Scan for the cell matching the given text and deliver its [x, y] coordinate at center. 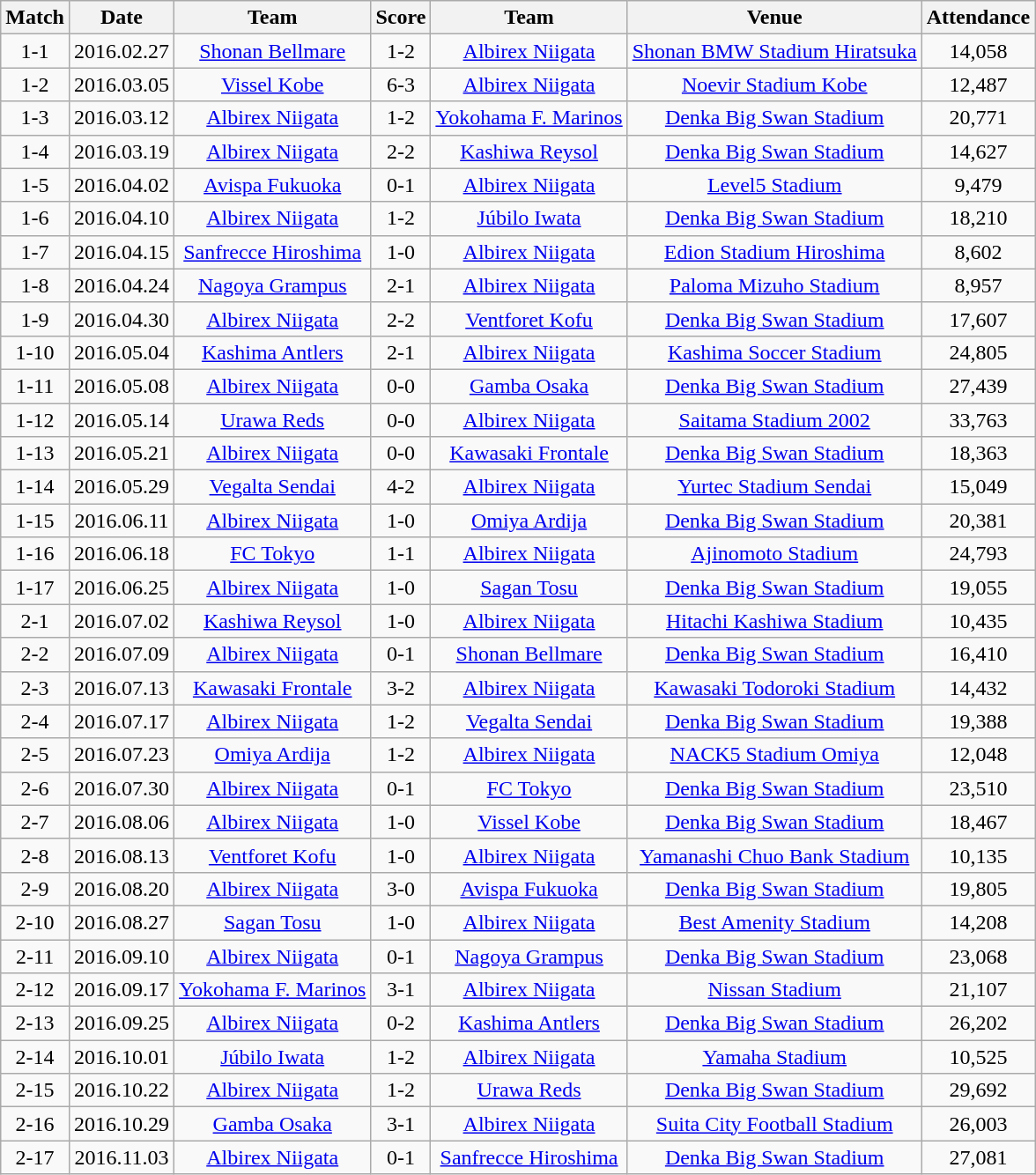
2016.09.17 [122, 990]
18,363 [978, 454]
12,048 [978, 755]
1-5 [35, 185]
Yurtec Stadium Sendai [774, 487]
2-15 [35, 1090]
Nissan Stadium [774, 990]
2-17 [35, 1157]
Attendance [978, 18]
Score [401, 18]
1-12 [35, 420]
2016.05.21 [122, 454]
2016.07.30 [122, 788]
2016.07.23 [122, 755]
2016.03.05 [122, 85]
2016.08.27 [122, 922]
18,210 [978, 218]
2-11 [35, 956]
Paloma Mizuho Stadium [774, 285]
19,805 [978, 889]
Date [122, 18]
Level5 Stadium [774, 185]
2-12 [35, 990]
2016.07.17 [122, 721]
10,435 [978, 621]
2-4 [35, 721]
Suita City Football Stadium [774, 1124]
Noevir Stadium Kobe [774, 85]
1-15 [35, 521]
2-16 [35, 1124]
1-11 [35, 386]
2016.05.29 [122, 487]
23,510 [978, 788]
1-13 [35, 454]
14,627 [978, 151]
2016.10.01 [122, 1057]
2-3 [35, 688]
24,793 [978, 554]
17,607 [978, 319]
2-14 [35, 1057]
1-16 [35, 554]
2016.07.02 [122, 621]
2016.04.24 [122, 285]
14,208 [978, 922]
1-17 [35, 587]
12,487 [978, 85]
1-10 [35, 352]
2-9 [35, 889]
26,202 [978, 1024]
Yamanashi Chuo Bank Stadium [774, 855]
2-7 [35, 822]
Match [35, 18]
2016.04.10 [122, 218]
2016.06.25 [122, 587]
Kashima Soccer Stadium [774, 352]
Saitama Stadium 2002 [774, 420]
Shonan BMW Stadium Hiratsuka [774, 51]
2016.10.22 [122, 1090]
1-4 [35, 151]
1-8 [35, 285]
2016.07.13 [122, 688]
2016.08.06 [122, 822]
8,957 [978, 285]
2016.05.04 [122, 352]
0-2 [401, 1024]
15,049 [978, 487]
2016.08.20 [122, 889]
14,058 [978, 51]
3-0 [401, 889]
24,805 [978, 352]
20,381 [978, 521]
2016.09.25 [122, 1024]
2016.06.11 [122, 521]
19,388 [978, 721]
2016.09.10 [122, 956]
2016.05.14 [122, 420]
6-3 [401, 85]
2016.02.27 [122, 51]
2-8 [35, 855]
Best Amenity Stadium [774, 922]
4-2 [401, 487]
33,763 [978, 420]
2016.08.13 [122, 855]
2016.11.03 [122, 1157]
1-14 [35, 487]
19,055 [978, 587]
21,107 [978, 990]
2016.05.08 [122, 386]
29,692 [978, 1090]
2-5 [35, 755]
10,135 [978, 855]
Hitachi Kashiwa Stadium [774, 621]
2016.10.29 [122, 1124]
26,003 [978, 1124]
18,467 [978, 822]
14,432 [978, 688]
2016.06.18 [122, 554]
2016.03.12 [122, 118]
23,068 [978, 956]
20,771 [978, 118]
27,081 [978, 1157]
NACK5 Stadium Omiya [774, 755]
Yamaha Stadium [774, 1057]
Kawasaki Todoroki Stadium [774, 688]
2016.03.19 [122, 151]
Edion Stadium Hiroshima [774, 252]
1-9 [35, 319]
2016.04.30 [122, 319]
27,439 [978, 386]
2-10 [35, 922]
1-7 [35, 252]
2016.07.09 [122, 654]
10,525 [978, 1057]
3-2 [401, 688]
2016.04.02 [122, 185]
9,479 [978, 185]
1-6 [35, 218]
2-13 [35, 1024]
Ajinomoto Stadium [774, 554]
Venue [774, 18]
16,410 [978, 654]
8,602 [978, 252]
2-6 [35, 788]
1-3 [35, 118]
2016.04.15 [122, 252]
